Find where the given text appears and provide that cell's center as (X, Y) coordinate. 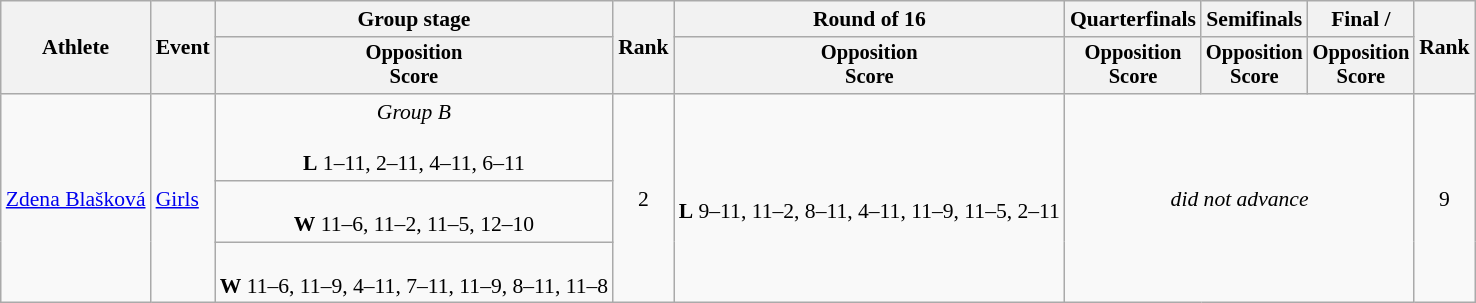
Group stage (414, 19)
did not advance (1240, 198)
Girls (183, 198)
Zdena Blašková (76, 198)
W 11–6, 11–2, 11–5, 12–10 (414, 212)
W 11–6, 11–9, 4–11, 7–11, 11–9, 8–11, 11–8 (414, 272)
Final / (1362, 19)
Event (183, 48)
L 9–11, 11–2, 8–11, 4–11, 11–9, 11–5, 2–11 (870, 198)
2 (644, 198)
Quarterfinals (1133, 19)
Semifinals (1254, 19)
Round of 16 (870, 19)
9 (1444, 198)
Group BL 1–11, 2–11, 4–11, 6–11 (414, 138)
Athlete (76, 48)
